Find where the given text appears and provide that cell's center as [x, y] coordinate. 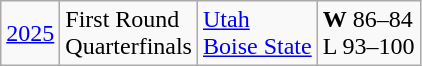
W 86–84L 93–100 [368, 34]
UtahBoise State [257, 34]
2025 [30, 34]
First RoundQuarterfinals [129, 34]
